Detect which cell encompasses the target text, then output its (X, Y) center coordinate. 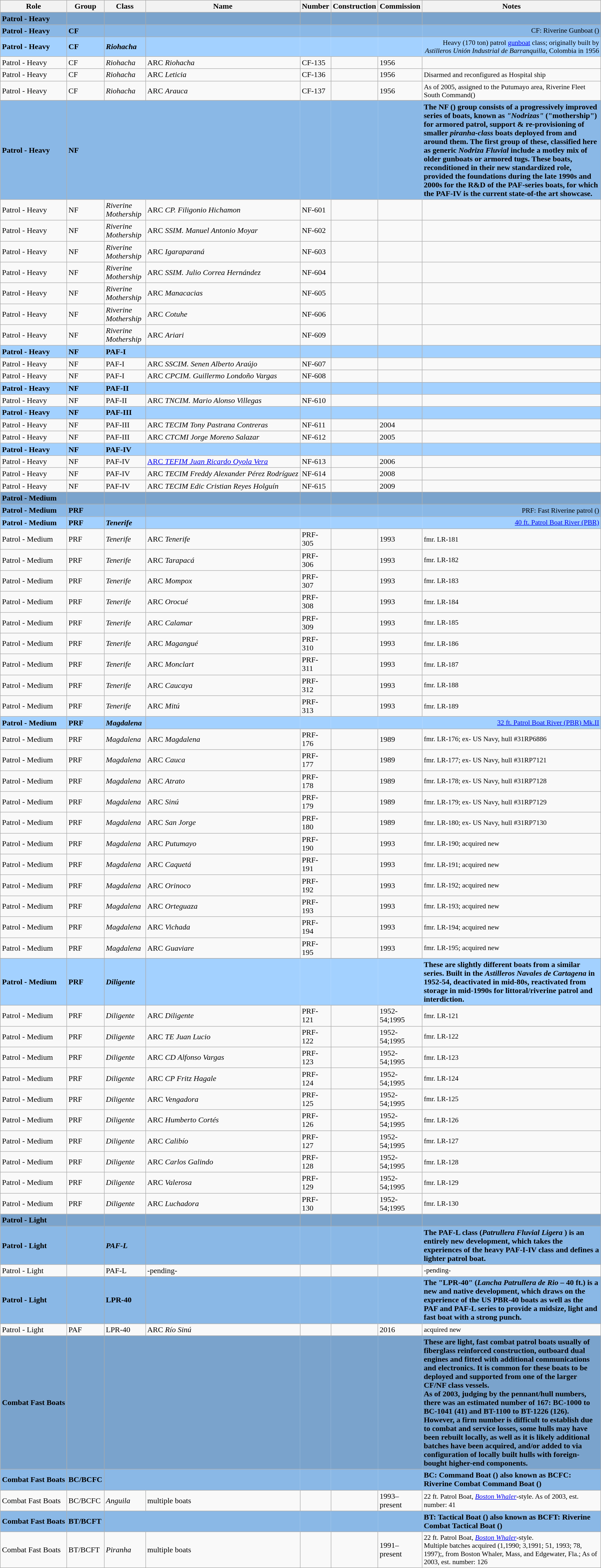
fmr. LR-177; ex- US Navy, hull #31RP7121 (511, 760)
ARC Diligente (223, 1016)
ARC CPCIM. Guillermo Londoño Vargas (223, 376)
ARC Vichada (223, 927)
ARC Humberto Cortés (223, 1120)
fmr. LR-180; ex- US Navy, hull #31RP7130 (511, 823)
PRF-190 (316, 844)
PRF-122 (316, 1036)
fmr. LR-183 (511, 581)
1993–present (400, 1500)
fmr. LR-193; acquired new (511, 906)
ARC Caquetá (223, 864)
NF-604 (316, 273)
ARC Magangué (223, 644)
ARC CTCMI Jorge Moreno Salazar (223, 437)
fmr. LR-181 (511, 539)
PRF-312 (316, 685)
ARC Orocué (223, 602)
1991–present (400, 1550)
fmr. LR-190; acquired new (511, 844)
BT: Tactical Boat () also known as BCFT: Riverine Combat Tactical Boat () (511, 1521)
PRF-307 (316, 581)
NF-614 (316, 474)
CF-137 (316, 90)
PRF-125 (316, 1099)
ARC Magdalena (223, 739)
PRF-306 (316, 560)
fmr. LR-127 (511, 1141)
ARC Río Sinú (223, 1330)
2009 (400, 486)
fmr. LR-123 (511, 1058)
NF-607 (316, 364)
ARC Orinoco (223, 886)
ARC TE Juan Lucio (223, 1036)
PRF-176 (316, 739)
PRF-311 (316, 664)
PRF-129 (316, 1183)
fmr. LR-186 (511, 644)
fmr. LR-130 (511, 1204)
PRF-126 (316, 1120)
CF-135 (316, 63)
fmr. LR-185 (511, 622)
Notes (511, 6)
fmr. LR-192; acquired new (511, 886)
40 ft. Patrol Boat River (PBR) (511, 523)
fmr. LR-124 (511, 1078)
Anguila (125, 1500)
ARC Igaraparaná (223, 252)
PRF-121 (316, 1016)
fmr. LR-179; ex- US Navy, hull #31RP7129 (511, 802)
CF: Riverine Gunboat () (511, 31)
ARC SSIM. Julio Correa Hernández (223, 273)
NF-608 (316, 376)
32 ft. Patrol Boat River (PBR) Mk.II (511, 723)
Construction (354, 6)
ARC Orteguaza (223, 906)
fmr. LR-191; acquired new (511, 864)
Piranha (125, 1550)
fmr. LR-176; ex- US Navy, hull #31RP6886 (511, 739)
ARC Tarapacá (223, 560)
PRF-127 (316, 1141)
Class (125, 6)
22 ft. Patrol Boat, Boston Whaler-style. As of 2003, est. number: 41 (511, 1500)
fmr. LR-195; acquired new (511, 948)
2008 (400, 474)
PRF-193 (316, 906)
fmr. LR-128 (511, 1162)
ARC Carlos Galindo (223, 1162)
Disarmed and reconfigured as Hospital ship (511, 75)
ARC Riohacha (223, 63)
PRF-177 (316, 760)
PRF-179 (316, 802)
ARC TECIM Freddy Alexander Pérez Rodríguez (223, 474)
ARC TNCIM. Mario Alonso Villegas (223, 400)
BC: Command Boat () also known as BCFC: Riverine Combat Command Boat () (511, 1480)
fmr. LR-121 (511, 1016)
Name (223, 6)
NF-601 (316, 210)
PRF-130 (316, 1204)
ARC Tenerife (223, 539)
NF-611 (316, 425)
ARC Cotuhe (223, 314)
NF-606 (316, 314)
fmr. LR-194; acquired new (511, 927)
ARC Cauca (223, 760)
NF-610 (316, 400)
fmr. LR-182 (511, 560)
ARC Putumayo (223, 844)
ARC Calamar (223, 622)
fmr. LR-178; ex- US Navy, hull #31RP7128 (511, 781)
fmr. LR-187 (511, 664)
PRF-309 (316, 622)
ARC CD Alfonso Vargas (223, 1058)
fmr. LR-122 (511, 1036)
2005 (400, 437)
PAF (85, 1330)
ARC Sinú (223, 802)
Commission (400, 6)
ARC TECIM Edic Cristian Reyes Holguín (223, 486)
fmr. LR-188 (511, 685)
PRF-305 (316, 539)
PRF-308 (316, 602)
ARC Monclart (223, 664)
PRF-123 (316, 1058)
fmr. LR-129 (511, 1183)
PRF-192 (316, 886)
Number (316, 6)
PRF-195 (316, 948)
PRF: Fast Riverine patrol () (511, 510)
As of 2005, assigned to the Putumayo area, Riverine Fleet South Command() (511, 90)
ARC TEFIM Juan Ricardo Oyola Vera (223, 461)
NF-613 (316, 461)
fmr. LR-125 (511, 1099)
ARC CP Fritz Hagale (223, 1078)
ARC CP. Filigonio Hichamon (223, 210)
PRF-178 (316, 781)
fmr. LR-189 (511, 706)
NF-603 (316, 252)
ARC San Jorge (223, 823)
NF-615 (316, 486)
ARC Mompox (223, 581)
CF-136 (316, 75)
PRF-124 (316, 1078)
ARC SSIM. Manuel Antonio Moyar (223, 230)
PRF-313 (316, 706)
NF-609 (316, 335)
2016 (400, 1330)
ARC SSCIM. Senen Alberto Araújo (223, 364)
PRF-194 (316, 927)
ARC Caucaya (223, 685)
2004 (400, 425)
fmr. LR-184 (511, 602)
PRF-128 (316, 1162)
NF-612 (316, 437)
Heavy (170 ton) patrol gunboat class; originally built by Astilleros Unión Industrial de Barranquilla, Colombia in 1956 (511, 47)
ARC Leticia (223, 75)
Role (33, 6)
acquired new (511, 1330)
ARC Manacacias (223, 293)
PRF-310 (316, 644)
ARC Mitú (223, 706)
ARC Luchadora (223, 1204)
ARC Ariari (223, 335)
PRF-180 (316, 823)
NF-605 (316, 293)
PRF-191 (316, 864)
ARC Calibío (223, 1141)
Group (85, 6)
ARC Valerosa (223, 1183)
NF-602 (316, 230)
ARC Arauca (223, 90)
ARC Vengadora (223, 1099)
ARC Guaviare (223, 948)
ARC TECIM Tony Pastrana Contreras (223, 425)
fmr. LR-126 (511, 1120)
ARC Atrato (223, 781)
2006 (400, 461)
